Capture the cell that displays the provided text and extract its [x, y] central coordinate. 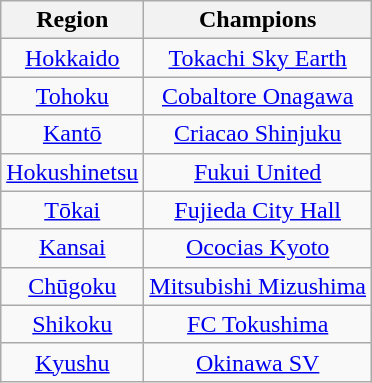
Fukui United [258, 172]
FC Tokushima [258, 324]
Ococias Kyoto [258, 248]
Criacao Shinjuku [258, 134]
Okinawa SV [258, 362]
Tokachi Sky Earth [258, 58]
Tohoku [72, 96]
Kansai [72, 248]
Cobaltore Onagawa [258, 96]
Shikoku [72, 324]
Hokkaido [72, 58]
Kyushu [72, 362]
Mitsubishi Mizushima [258, 286]
Champions [258, 20]
Tōkai [72, 210]
Kantō [72, 134]
Hokushinetsu [72, 172]
Fujieda City Hall [258, 210]
Region [72, 20]
Chūgoku [72, 286]
